Determine the (x, y) coordinate at the center of the cell enclosing the given text.  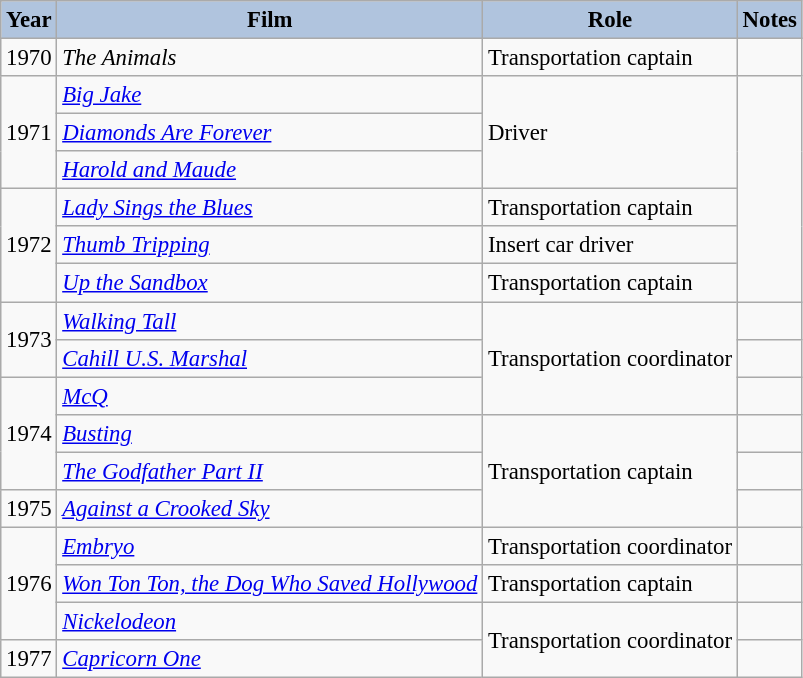
Nickelodeon (270, 621)
Thumb Tripping (270, 245)
1973 (29, 340)
Notes (770, 20)
Against a Crooked Sky (270, 509)
Cahill U.S. Marshal (270, 358)
1974 (29, 434)
1970 (29, 58)
Diamonds Are Forever (270, 133)
Film (270, 20)
Driver (610, 132)
1975 (29, 509)
Role (610, 20)
Capricorn One (270, 659)
Busting (270, 433)
McQ (270, 396)
Won Ton Ton, the Dog Who Saved Hollywood (270, 584)
1972 (29, 246)
Year (29, 20)
1971 (29, 132)
Harold and Maude (270, 170)
Insert car driver (610, 245)
1977 (29, 659)
Walking Tall (270, 321)
Lady Sings the Blues (270, 208)
Embryo (270, 546)
1976 (29, 584)
Up the Sandbox (270, 283)
The Animals (270, 58)
The Godfather Part II (270, 471)
Big Jake (270, 95)
